Identify which cell holds the provided text, then report its (X, Y) central coordinate. 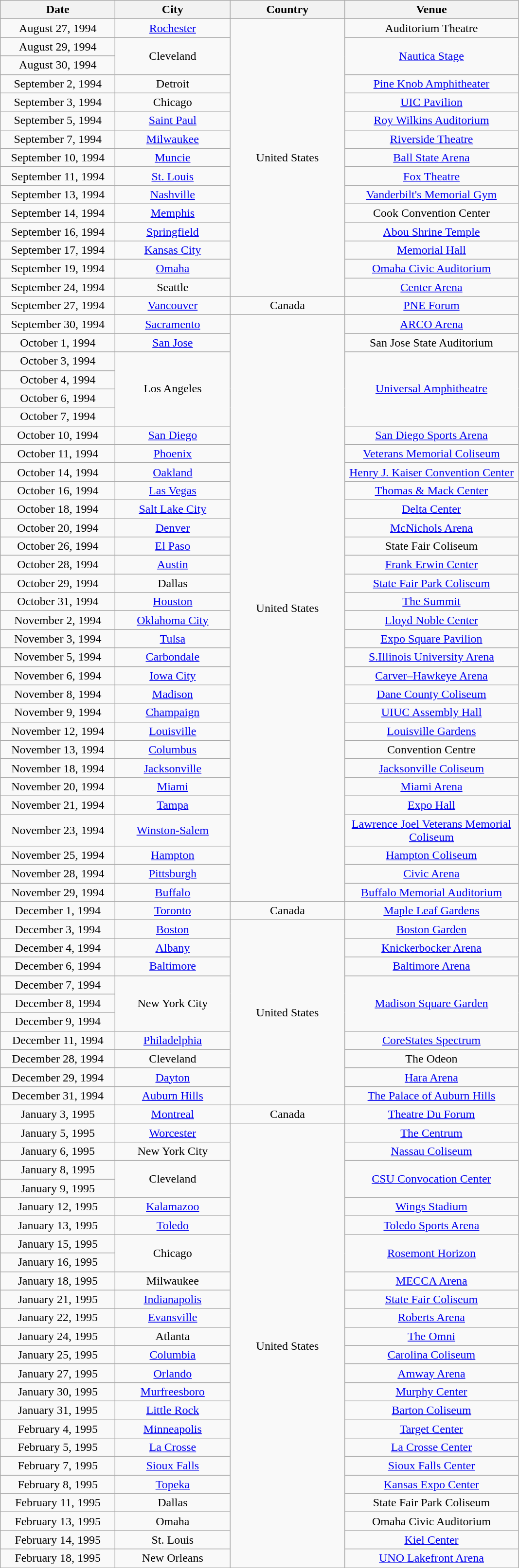
Las Vegas (173, 490)
Murfreesboro (173, 1392)
September 14, 1994 (58, 213)
January 27, 1995 (58, 1373)
February 7, 1995 (58, 1466)
Buffalo (173, 892)
The Omni (431, 1336)
Date (58, 10)
Houston (173, 602)
November 6, 1994 (58, 676)
December 4, 1994 (58, 948)
San Diego Sports Arena (431, 435)
January 31, 1995 (58, 1410)
Phoenix (173, 453)
February 11, 1995 (58, 1503)
Atlanta (173, 1336)
Henry J. Kaiser Convention Center (431, 472)
November 28, 1994 (58, 874)
September 27, 1994 (58, 306)
November 29, 1994 (58, 892)
September 16, 1994 (58, 232)
McNichols Arena (431, 527)
Fox Theatre (431, 176)
Vancouver (173, 306)
February 5, 1995 (58, 1447)
Carbondale (173, 657)
Detroit (173, 84)
The Summit (431, 602)
October 31, 1994 (58, 602)
September 30, 1994 (58, 324)
UIUC Assembly Hall (431, 713)
January 5, 1995 (58, 1133)
January 15, 1995 (58, 1244)
Hampton Coliseum (431, 855)
Knickerbocker Arena (431, 948)
October 29, 1994 (58, 583)
Worcester (173, 1133)
Center Arena (431, 287)
Auditorium Theatre (431, 28)
Austin (173, 565)
Dane County Coliseum (431, 694)
October 1, 1994 (58, 343)
Oakland (173, 472)
November 12, 1994 (58, 731)
December 28, 1994 (58, 1059)
January 13, 1995 (58, 1225)
Boston Garden (431, 929)
September 19, 1994 (58, 269)
January 25, 1995 (58, 1355)
January 16, 1995 (58, 1262)
CoreStates Spectrum (431, 1040)
Ball State Arena (431, 157)
Albany (173, 948)
Denver (173, 527)
Sioux Falls Center (431, 1466)
CSU Convocation Center (431, 1179)
November 3, 1994 (58, 639)
October 6, 1994 (58, 398)
San Diego (173, 435)
Riverside Theatre (431, 139)
November 2, 1994 (58, 620)
Memphis (173, 213)
January 9, 1995 (58, 1188)
Frank Erwin Center (431, 565)
ARCO Arena (431, 324)
Cook Convention Center (431, 213)
Civic Arena (431, 874)
Toledo Sports Arena (431, 1225)
Lawrence Joel Veterans Memorial Coliseum (431, 830)
Barton Coliseum (431, 1410)
Seattle (173, 287)
The Centrum (431, 1133)
September 17, 1994 (58, 250)
Maple Leaf Gardens (431, 911)
Pittsburgh (173, 874)
Kiel Center (431, 1540)
December 8, 1994 (58, 1003)
January 6, 1995 (58, 1151)
Tampa (173, 805)
Madison Square Garden (431, 1003)
Memorial Hall (431, 250)
Rochester (173, 28)
Roy Wilkins Auditorium (431, 121)
Louisville Gardens (431, 731)
Kansas Expo Center (431, 1484)
Kalamazoo (173, 1207)
September 3, 1994 (58, 102)
Orlando (173, 1373)
October 10, 1994 (58, 435)
Abou Shrine Temple (431, 232)
Iowa City (173, 676)
October 14, 1994 (58, 472)
February 4, 1995 (58, 1429)
UIC Pavilion (431, 102)
Jacksonville (173, 768)
Country (287, 10)
Wings Stadium (431, 1207)
January 12, 1995 (58, 1207)
Expo Hall (431, 805)
Baltimore Arena (431, 966)
December 11, 1994 (58, 1040)
Delta Center (431, 509)
Carver–Hawkeye Arena (431, 676)
February 13, 1995 (58, 1521)
Jacksonville Coliseum (431, 768)
December 29, 1994 (58, 1077)
Sioux Falls (173, 1466)
Nassau Coliseum (431, 1151)
September 7, 1994 (58, 139)
January 21, 1995 (58, 1299)
September 13, 1994 (58, 194)
December 6, 1994 (58, 966)
Indianapolis (173, 1299)
Hampton (173, 855)
November 21, 1994 (58, 805)
Carolina Coliseum (431, 1355)
November 18, 1994 (58, 768)
August 30, 1994 (58, 65)
Buffalo Memorial Auditorium (431, 892)
Convention Centre (431, 749)
November 23, 1994 (58, 830)
October 28, 1994 (58, 565)
December 1, 1994 (58, 911)
Madison (173, 694)
Hara Arena (431, 1077)
August 29, 1994 (58, 47)
November 9, 1994 (58, 713)
Amway Arena (431, 1373)
Saint Paul (173, 121)
PNE Forum (431, 306)
The Palace of Auburn Hills (431, 1096)
January 30, 1995 (58, 1392)
Minneapolis (173, 1429)
City (173, 10)
S.Illinois University Arena (431, 657)
Los Angeles (173, 389)
New Orleans (173, 1558)
San Jose State Auditorium (431, 343)
December 9, 1994 (58, 1022)
Champaign (173, 713)
Murphy Center (431, 1392)
San Jose (173, 343)
Expo Square Pavilion (431, 639)
Theatre Du Forum (431, 1114)
October 26, 1994 (58, 546)
La Crosse (173, 1447)
Toledo (173, 1225)
Dayton (173, 1077)
September 2, 1994 (58, 84)
Nautica Stage (431, 56)
October 16, 1994 (58, 490)
January 8, 1995 (58, 1170)
Nashville (173, 194)
Miami (173, 786)
October 3, 1994 (58, 361)
October 18, 1994 (58, 509)
Miami Arena (431, 786)
September 11, 1994 (58, 176)
December 31, 1994 (58, 1096)
December 7, 1994 (58, 985)
La Crosse Center (431, 1447)
Target Center (431, 1429)
September 24, 1994 (58, 287)
February 18, 1995 (58, 1558)
January 18, 1995 (58, 1281)
November 20, 1994 (58, 786)
Venue (431, 10)
November 25, 1994 (58, 855)
El Paso (173, 546)
September 10, 1994 (58, 157)
August 27, 1994 (58, 28)
Veterans Memorial Coliseum (431, 453)
Winston-Salem (173, 830)
Springfield (173, 232)
MECCA Arena (431, 1281)
February 14, 1995 (58, 1540)
Tulsa (173, 639)
Sacramento (173, 324)
Boston (173, 929)
Pine Knob Amphitheater (431, 84)
October 11, 1994 (58, 453)
Auburn Hills (173, 1096)
November 8, 1994 (58, 694)
October 7, 1994 (58, 417)
Little Rock (173, 1410)
Evansville (173, 1318)
Rosemont Horizon (431, 1253)
October 4, 1994 (58, 380)
Salt Lake City (173, 509)
January 24, 1995 (58, 1336)
November 5, 1994 (58, 657)
Topeka (173, 1484)
January 3, 1995 (58, 1114)
Kansas City (173, 250)
Oklahoma City (173, 620)
January 22, 1995 (58, 1318)
Thomas & Mack Center (431, 490)
Universal Amphitheatre (431, 389)
December 3, 1994 (58, 929)
Lloyd Noble Center (431, 620)
Muncie (173, 157)
Louisville (173, 731)
Toronto (173, 911)
February 8, 1995 (58, 1484)
October 20, 1994 (58, 527)
Vanderbilt's Memorial Gym (431, 194)
Baltimore (173, 966)
November 13, 1994 (58, 749)
UNO Lakefront Arena (431, 1558)
Columbus (173, 749)
The Odeon (431, 1059)
September 5, 1994 (58, 121)
Roberts Arena (431, 1318)
Columbia (173, 1355)
Montreal (173, 1114)
Philadelphia (173, 1040)
